Determine the [x, y] coordinate at the center of the cell enclosing the given text.  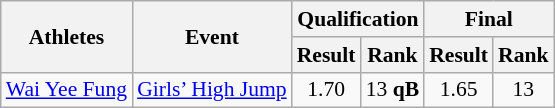
Final [488, 19]
Qualification [358, 19]
Girls’ High Jump [212, 90]
Event [212, 36]
1.70 [326, 90]
13 qB [393, 90]
1.65 [458, 90]
Wai Yee Fung [66, 90]
13 [524, 90]
Athletes [66, 36]
